Provide the [x, y] coordinate of the cell's center where the given text is located.  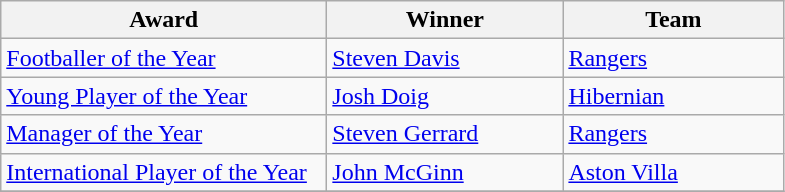
Steven Davis [445, 58]
Manager of the Year [164, 134]
Footballer of the Year [164, 58]
Hibernian [674, 96]
International Player of the Year [164, 172]
Winner [445, 20]
Aston Villa [674, 172]
John McGinn [445, 172]
Josh Doig [445, 96]
Team [674, 20]
Steven Gerrard [445, 134]
Award [164, 20]
Young Player of the Year [164, 96]
